Provide the (x, y) coordinate of the cell's center where the given text is located.  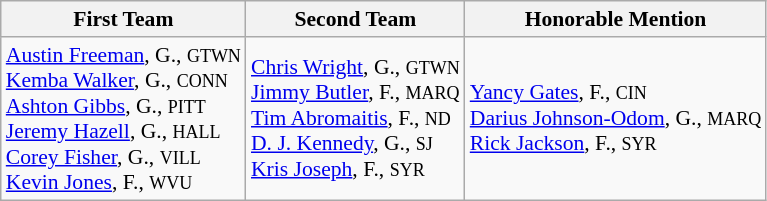
Austin Freeman, G., GTWNKemba Walker, G., CONNAshton Gibbs, G., PITTJeremy Hazell, G., HALLCorey Fisher, G., VILLKevin Jones, F., WVU (124, 118)
Chris Wright, G., GTWNJimmy Butler, F., MARQTim Abromaitis, F., NDD. J. Kennedy, G., SJKris Joseph, F., SYR (356, 118)
Honorable Mention (616, 19)
Yancy Gates, F., CINDarius Johnson-Odom, G., MARQRick Jackson, F., SYR (616, 118)
Second Team (356, 19)
First Team (124, 19)
